Capture the cell that displays the provided text and extract its (x, y) central coordinate. 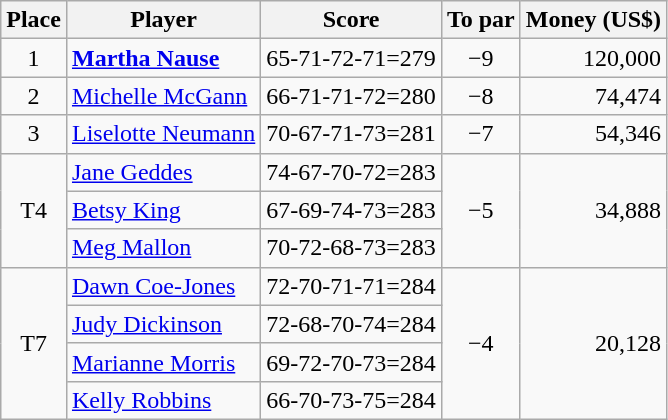
67-69-74-73=283 (352, 210)
66-71-71-72=280 (352, 96)
Player (163, 20)
−9 (480, 58)
66-70-73-75=284 (352, 400)
−5 (480, 210)
Jane Geddes (163, 172)
70-67-71-73=281 (352, 134)
54,346 (593, 134)
To par (480, 20)
Martha Nause (163, 58)
T4 (34, 210)
65-71-72-71=279 (352, 58)
Liselotte Neumann (163, 134)
3 (34, 134)
Betsy King (163, 210)
2 (34, 96)
Judy Dickinson (163, 324)
Kelly Robbins (163, 400)
Place (34, 20)
72-68-70-74=284 (352, 324)
1 (34, 58)
Score (352, 20)
69-72-70-73=284 (352, 362)
74-67-70-72=283 (352, 172)
−4 (480, 343)
−8 (480, 96)
Marianne Morris (163, 362)
−7 (480, 134)
Michelle McGann (163, 96)
70-72-68-73=283 (352, 248)
120,000 (593, 58)
Dawn Coe-Jones (163, 286)
Money (US$) (593, 20)
34,888 (593, 210)
72-70-71-71=284 (352, 286)
Meg Mallon (163, 248)
T7 (34, 343)
74,474 (593, 96)
20,128 (593, 343)
